Search for the cell housing the specified text and yield its (x, y) center coordinate. 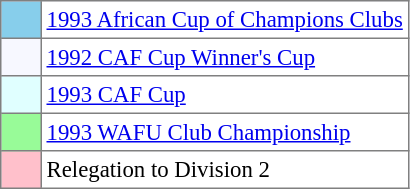
1993 African Cup of Champions Clubs (224, 20)
1993 WAFU Club Championship (224, 132)
1992 CAF Cup Winner's Cup (224, 57)
1993 CAF Cup (224, 95)
Relegation to Division 2 (224, 170)
